Identify which cell holds the provided text, then report its [X, Y] central coordinate. 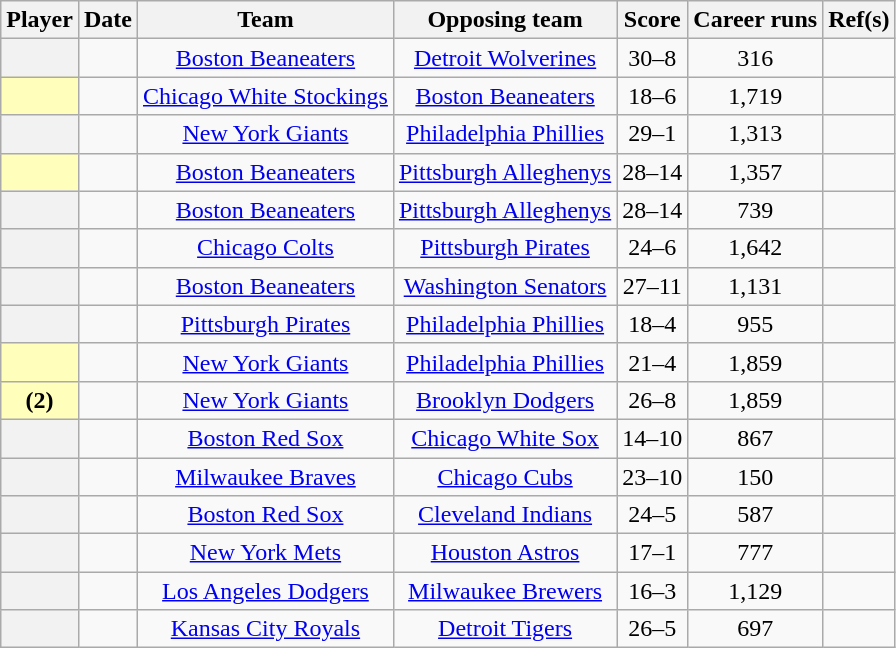
955 [756, 324]
30–8 [652, 58]
27–11 [652, 286]
Team [265, 20]
29–1 [652, 134]
26–8 [652, 400]
24–6 [652, 248]
739 [756, 210]
Brooklyn Dodgers [504, 400]
867 [756, 438]
1,131 [756, 286]
316 [756, 58]
Date [108, 20]
Washington Senators [504, 286]
16–3 [652, 591]
Los Angeles Dodgers [265, 591]
1,642 [756, 248]
1,313 [756, 134]
Chicago White Sox [504, 438]
150 [756, 477]
1,129 [756, 591]
Kansas City Royals [265, 629]
697 [756, 629]
21–4 [652, 362]
Houston Astros [504, 553]
Score [652, 20]
Milwaukee Brewers [504, 591]
Milwaukee Braves [265, 477]
17–1 [652, 553]
Player [40, 20]
23–10 [652, 477]
587 [756, 515]
Ref(s) [859, 20]
Chicago Cubs [504, 477]
26–5 [652, 629]
1,357 [756, 172]
Opposing team [504, 20]
24–5 [652, 515]
(2) [40, 400]
777 [756, 553]
Detroit Tigers [504, 629]
Detroit Wolverines [504, 58]
1,719 [756, 96]
Chicago Colts [265, 248]
Cleveland Indians [504, 515]
18–4 [652, 324]
New York Mets [265, 553]
Career runs [756, 20]
18–6 [652, 96]
Chicago White Stockings [265, 96]
14–10 [652, 438]
